Search for the cell housing the specified text and yield its [X, Y] center coordinate. 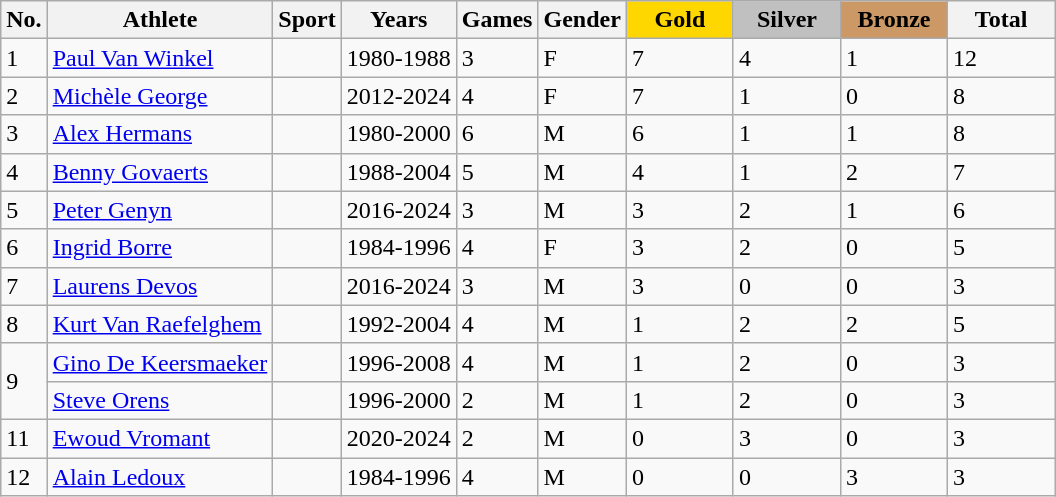
Gender [582, 20]
Athlete [160, 20]
No. [24, 20]
1996-2000 [398, 400]
Steve Orens [160, 400]
Alex Hermans [160, 134]
2012-2024 [398, 96]
1996-2008 [398, 362]
Silver [786, 20]
1980-2000 [398, 134]
Michèle George [160, 96]
2020-2024 [398, 438]
Sport [307, 20]
Ingrid Borre [160, 248]
Total [1002, 20]
Laurens Devos [160, 286]
Peter Genyn [160, 210]
11 [24, 438]
Paul Van Winkel [160, 58]
1988-2004 [398, 172]
Kurt Van Raefelghem [160, 324]
1992-2004 [398, 324]
9 [24, 381]
Gino De Keersmaeker [160, 362]
Alain Ledoux [160, 477]
1980-1988 [398, 58]
Years [398, 20]
Games [497, 20]
Ewoud Vromant [160, 438]
Benny Govaerts [160, 172]
Bronze [894, 20]
Gold [680, 20]
